Pinpoint the cell where the given text exists, returning its [X, Y] midpoint coordinate. 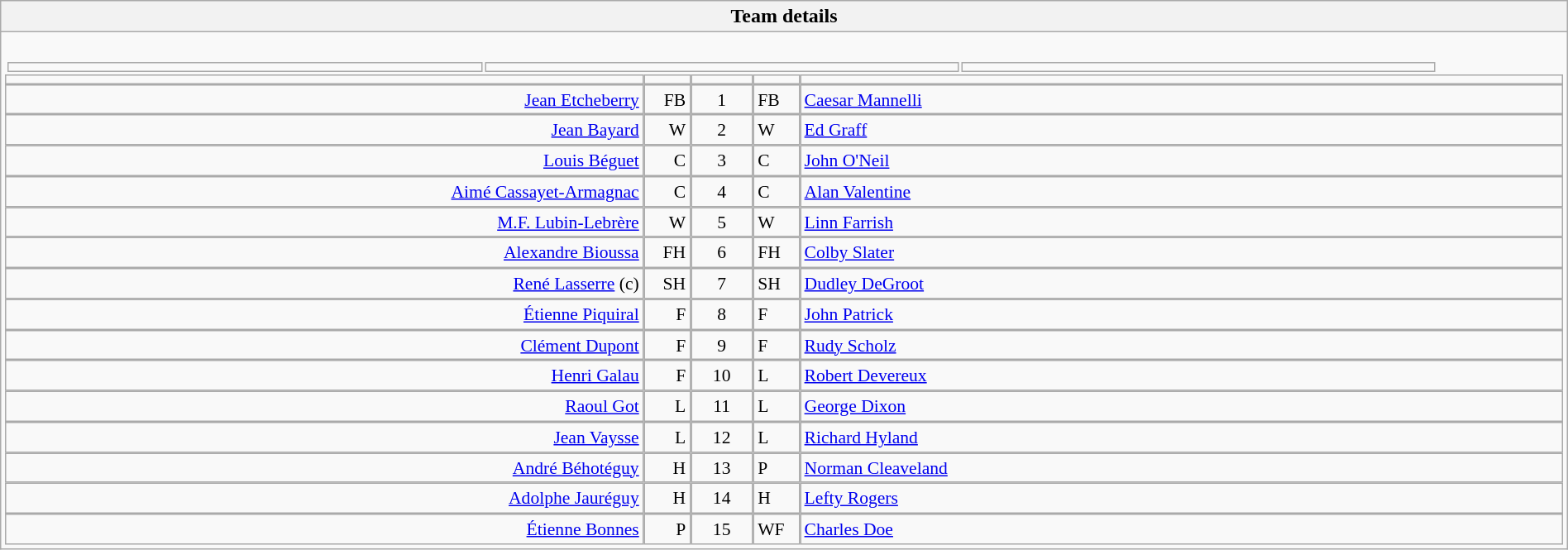
Jean Bayard [324, 131]
7 [721, 283]
Jean Etcheberry [324, 99]
John Patrick [1181, 314]
9 [721, 346]
René Lasserre (c) [324, 283]
Raoul Got [324, 407]
15 [721, 529]
Dudley DeGroot [1181, 283]
Jean Vaysse [324, 437]
Alan Valentine [1181, 192]
4 [721, 192]
6 [721, 253]
Ed Graff [1181, 131]
George Dixon [1181, 407]
14 [721, 498]
Norman Cleaveland [1181, 468]
8 [721, 314]
Caesar Mannelli [1181, 99]
André Béhotéguy [324, 468]
Adolphe Jauréguy [324, 498]
11 [721, 407]
Alexandre Bioussa [324, 253]
1 [721, 99]
5 [721, 222]
2 [721, 131]
M.F. Lubin-Lebrère [324, 222]
Charles Doe [1181, 529]
WF [776, 529]
3 [721, 160]
Louis Béguet [324, 160]
Aimé Cassayet-Armagnac [324, 192]
Robert Devereux [1181, 375]
12 [721, 437]
Linn Farrish [1181, 222]
Team details [784, 17]
Étienne Piquiral [324, 314]
Étienne Bonnes [324, 529]
Henri Galau [324, 375]
13 [721, 468]
Colby Slater [1181, 253]
Clément Dupont [324, 346]
10 [721, 375]
Rudy Scholz [1181, 346]
John O'Neil [1181, 160]
Richard Hyland [1181, 437]
Lefty Rogers [1181, 498]
